From the cell containing the given text, extract its center point as [X, Y] coordinate. 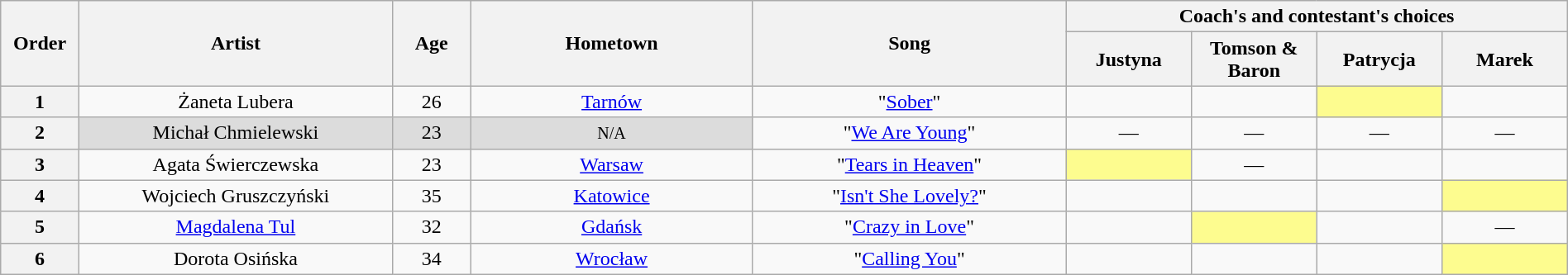
"Crazy in Love" [910, 227]
"Isn't She Lovely?" [910, 196]
Magdalena Tul [235, 227]
6 [40, 258]
Song [910, 43]
Tarnów [612, 102]
Wrocław [612, 258]
Order [40, 43]
Gdańsk [612, 227]
"Calling You" [910, 258]
Dorota Osińska [235, 258]
"Tears in Heaven" [910, 164]
4 [40, 196]
1 [40, 102]
32 [432, 227]
Agata Świerczewska [235, 164]
Wojciech Gruszczyński [235, 196]
35 [432, 196]
Age [432, 43]
Żaneta Lubera [235, 102]
Michał Chmielewski [235, 133]
Tomson & Baron [1255, 59]
Patrycja [1379, 59]
Warsaw [612, 164]
5 [40, 227]
Marek [1505, 59]
Justyna [1129, 59]
Hometown [612, 43]
"Sober" [910, 102]
Coach's and contestant's choices [1317, 17]
Katowice [612, 196]
"We Are Young" [910, 133]
Artist [235, 43]
26 [432, 102]
N/A [612, 133]
3 [40, 164]
2 [40, 133]
34 [432, 258]
